Identify which cell holds the provided text, then report its [x, y] central coordinate. 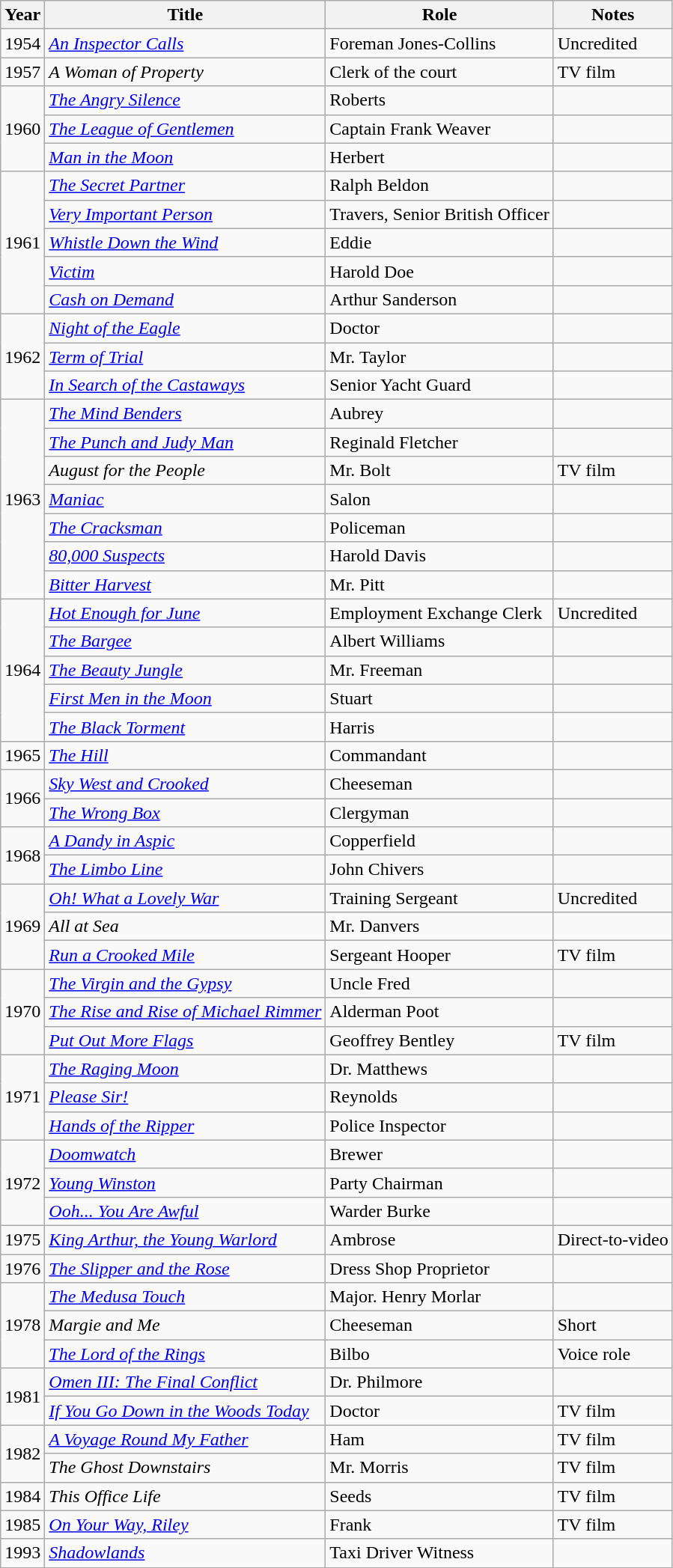
Omen III: The Final Conflict [186, 1382]
Geoffrey Bentley [439, 1040]
Year [22, 15]
Ham [439, 1439]
Notes [612, 15]
Clerk of the court [439, 72]
Senior Yacht Guard [439, 385]
All at Sea [186, 927]
1970 [22, 1012]
Roberts [439, 100]
Seeds [439, 1496]
Hands of the Ripper [186, 1126]
Mr. Danvers [439, 927]
The Rise and Rise of Michael Rimmer [186, 1012]
Harold Doe [439, 271]
Ambrose [439, 1239]
Short [612, 1326]
Please Sir! [186, 1097]
The Limbo Line [186, 870]
On Your Way, Riley [186, 1525]
Major. Henry Morlar [439, 1297]
Ralph Beldon [439, 186]
Whistle Down the Wind [186, 242]
Mr. Morris [439, 1468]
Captain Frank Weaver [439, 129]
The Virgin and the Gypsy [186, 983]
1961 [22, 242]
Direct-to-video [612, 1239]
The Angry Silence [186, 100]
Oh! What a Lovely War [186, 898]
Doomwatch [186, 1154]
Sergeant Hooper [439, 955]
Dress Shop Proprietor [439, 1269]
Salon [439, 499]
Very Important Person [186, 214]
Clergyman [439, 812]
Uncle Fred [439, 983]
1976 [22, 1269]
Hot Enough for June [186, 613]
This Office Life [186, 1496]
Bitter Harvest [186, 585]
Man in the Moon [186, 157]
1963 [22, 499]
Bilbo [439, 1354]
Albert Williams [439, 641]
Cash on Demand [186, 299]
1960 [22, 129]
Shadowlands [186, 1553]
1966 [22, 798]
Party Chairman [439, 1183]
Run a Crooked Mile [186, 955]
Margie and Me [186, 1326]
The Cracksman [186, 528]
1978 [22, 1326]
Warder Burke [439, 1211]
1962 [22, 356]
Stuart [439, 698]
Victim [186, 271]
The Mind Benders [186, 414]
Reginald Fletcher [439, 442]
Term of Trial [186, 357]
Reynolds [439, 1097]
An Inspector Calls [186, 43]
Young Winston [186, 1183]
The Punch and Judy Man [186, 442]
First Men in the Moon [186, 698]
Mr. Bolt [439, 471]
Police Inspector [439, 1126]
1965 [22, 755]
1968 [22, 855]
The Raging Moon [186, 1069]
The League of Gentlemen [186, 129]
1993 [22, 1553]
Aubrey [439, 414]
Alderman Poot [439, 1012]
Commandant [439, 755]
Dr. Matthews [439, 1069]
Harold Davis [439, 556]
Mr. Freeman [439, 670]
Taxi Driver Witness [439, 1553]
The Medusa Touch [186, 1297]
John Chivers [439, 870]
1975 [22, 1239]
1971 [22, 1097]
Title [186, 15]
Policeman [439, 528]
Mr. Taylor [439, 357]
Dr. Philmore [439, 1382]
Copperfield [439, 841]
If You Go Down in the Woods Today [186, 1411]
1969 [22, 927]
1982 [22, 1453]
Brewer [439, 1154]
Harris [439, 727]
Put Out More Flags [186, 1040]
Training Sergeant [439, 898]
The Bargee [186, 641]
Foreman Jones-Collins [439, 43]
In Search of the Castaways [186, 385]
The Black Torment [186, 727]
1985 [22, 1525]
Ooh... You Are Awful [186, 1211]
Arthur Sanderson [439, 299]
1964 [22, 670]
The Beauty Jungle [186, 670]
King Arthur, the Young Warlord [186, 1239]
Mr. Pitt [439, 585]
The Ghost Downstairs [186, 1468]
The Lord of the Rings [186, 1354]
1957 [22, 72]
A Voyage Round My Father [186, 1439]
80,000 Suspects [186, 556]
Maniac [186, 499]
1972 [22, 1183]
A Dandy in Aspic [186, 841]
August for the People [186, 471]
1984 [22, 1496]
Night of the Eagle [186, 328]
1981 [22, 1397]
A Woman of Property [186, 72]
Role [439, 15]
Sky West and Crooked [186, 784]
The Secret Partner [186, 186]
Herbert [439, 157]
Frank [439, 1525]
Eddie [439, 242]
1954 [22, 43]
The Hill [186, 755]
The Wrong Box [186, 812]
Travers, Senior British Officer [439, 214]
Voice role [612, 1354]
Employment Exchange Clerk [439, 613]
The Slipper and the Rose [186, 1269]
